Pinpoint the cell where the given text exists, returning its (X, Y) midpoint coordinate. 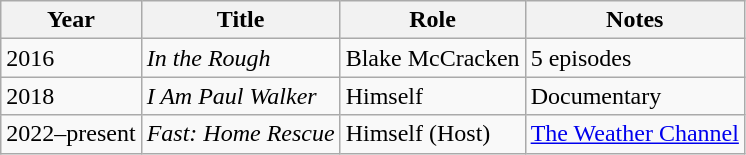
Himself (Host) (432, 134)
5 episodes (634, 58)
2022–present (71, 134)
Himself (432, 96)
Role (432, 20)
Year (71, 20)
I Am Paul Walker (240, 96)
In the Rough (240, 58)
Documentary (634, 96)
Notes (634, 20)
Fast: Home Rescue (240, 134)
2016 (71, 58)
Title (240, 20)
Blake McCracken (432, 58)
The Weather Channel (634, 134)
2018 (71, 96)
